Search for the cell housing the specified text and yield its [x, y] center coordinate. 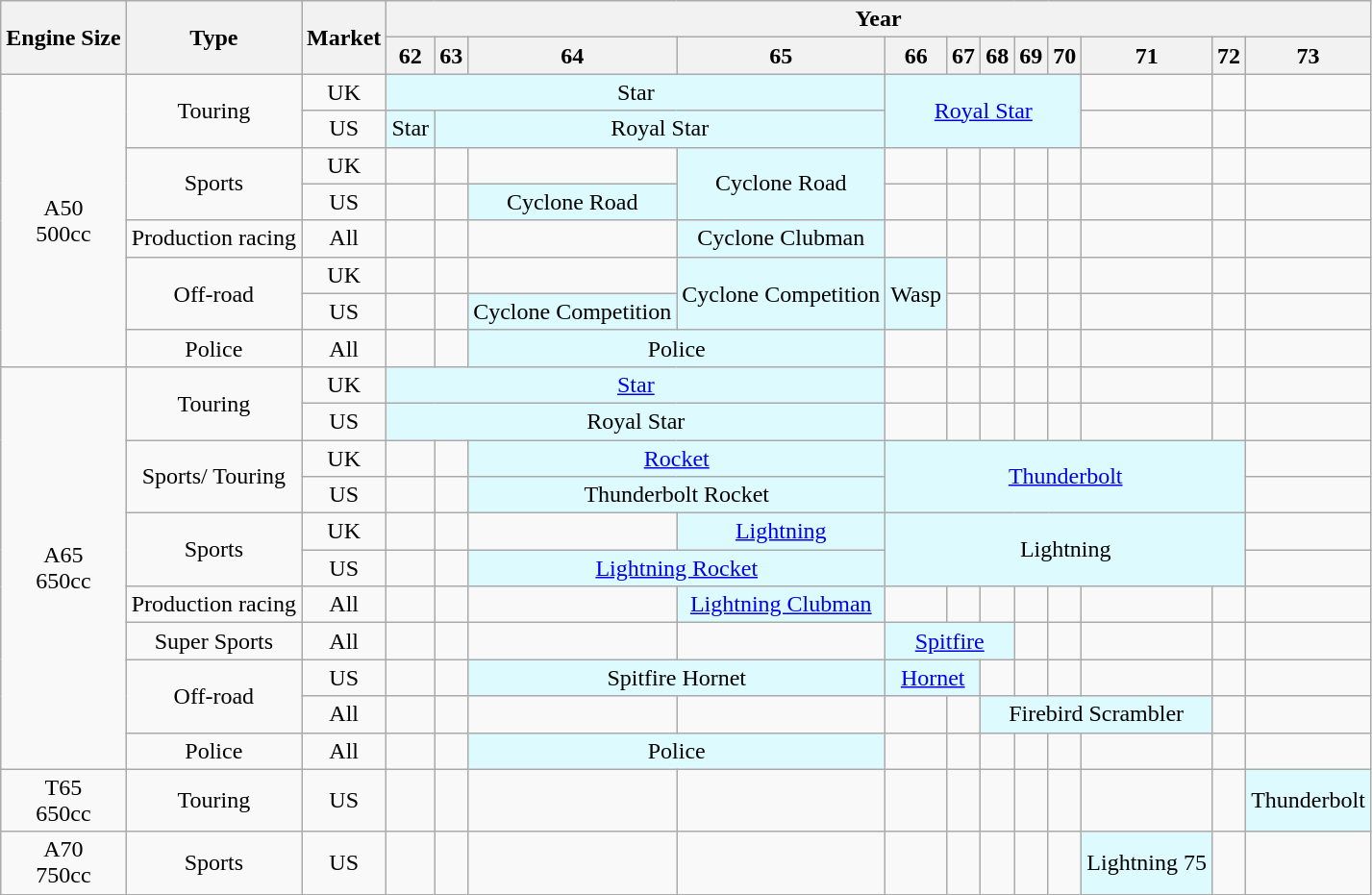
Type [213, 37]
Lightning 75 [1147, 863]
Wasp [916, 293]
Lightning Rocket [677, 568]
73 [1309, 56]
Market [344, 37]
Rocket [677, 459]
Year [879, 19]
62 [411, 56]
68 [998, 56]
Spitfire [950, 641]
67 [963, 56]
65 [781, 56]
Sports/ Touring [213, 477]
66 [916, 56]
70 [1065, 56]
71 [1147, 56]
Lightning Clubman [781, 605]
A65650cc [63, 567]
Thunderbolt Rocket [677, 495]
Firebird Scrambler [1096, 714]
63 [452, 56]
A70750cc [63, 863]
Spitfire Hornet [677, 678]
Super Sports [213, 641]
T65650cc [63, 800]
Hornet [933, 678]
A50500cc [63, 220]
Cyclone Clubman [781, 238]
Engine Size [63, 37]
69 [1031, 56]
72 [1229, 56]
64 [573, 56]
